Identify which cell holds the provided text, then report its (X, Y) central coordinate. 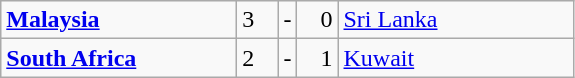
South Africa (119, 58)
1 (318, 58)
Kuwait (456, 58)
2 (258, 58)
0 (318, 20)
Sri Lanka (456, 20)
Malaysia (119, 20)
3 (258, 20)
